Return [X, Y] of the center of cell containing provided text 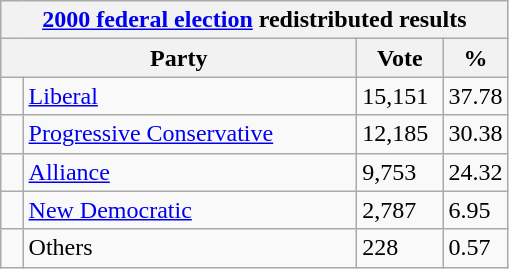
Alliance [190, 172]
24.32 [476, 172]
Party [179, 58]
15,151 [400, 96]
0.57 [476, 248]
Progressive Conservative [190, 134]
% [476, 58]
Liberal [190, 96]
12,185 [400, 134]
2000 federal election redistributed results [254, 20]
Vote [400, 58]
2,787 [400, 210]
6.95 [476, 210]
228 [400, 248]
37.78 [476, 96]
30.38 [476, 134]
Others [190, 248]
9,753 [400, 172]
New Democratic [190, 210]
